Capture the cell that displays the provided text and extract its (x, y) central coordinate. 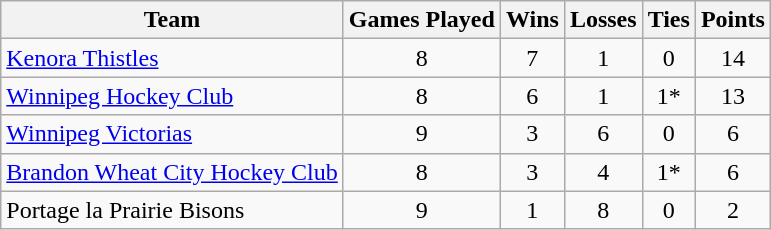
Games Played (422, 20)
14 (732, 58)
Losses (603, 20)
Portage la Prairie Bisons (172, 210)
2 (732, 210)
Wins (532, 20)
13 (732, 96)
Brandon Wheat City Hockey Club (172, 172)
Team (172, 20)
4 (603, 172)
Points (732, 20)
Ties (668, 20)
Winnipeg Hockey Club (172, 96)
Winnipeg Victorias (172, 134)
7 (532, 58)
Kenora Thistles (172, 58)
